Extract the [x, y] coordinate from the center of the cell holding the provided text.  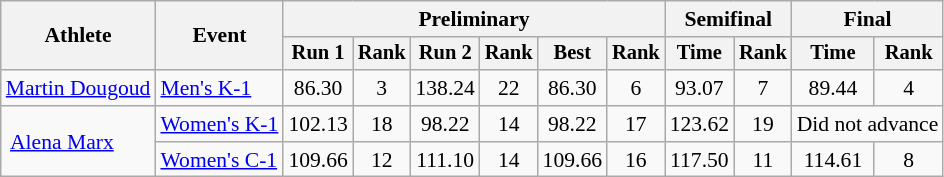
Did not advance [868, 124]
93.07 [700, 88]
Women's K-1 [219, 124]
22 [509, 88]
4 [908, 88]
138.24 [444, 88]
Men's K-1 [219, 88]
Run 2 [444, 54]
Athlete [78, 36]
Best [572, 54]
Semifinal [728, 19]
Event [219, 36]
3 [382, 88]
Martin Dougoud [78, 88]
6 [636, 88]
123.62 [700, 124]
102.13 [318, 124]
Run 1 [318, 54]
Final [868, 19]
18 [382, 124]
7 [763, 88]
14 [509, 124]
19 [763, 124]
17 [636, 124]
Alena Marx [78, 142]
Preliminary [474, 19]
89.44 [833, 88]
